Return the (X, Y) coordinate for the center point of the cell that contains the specified text.  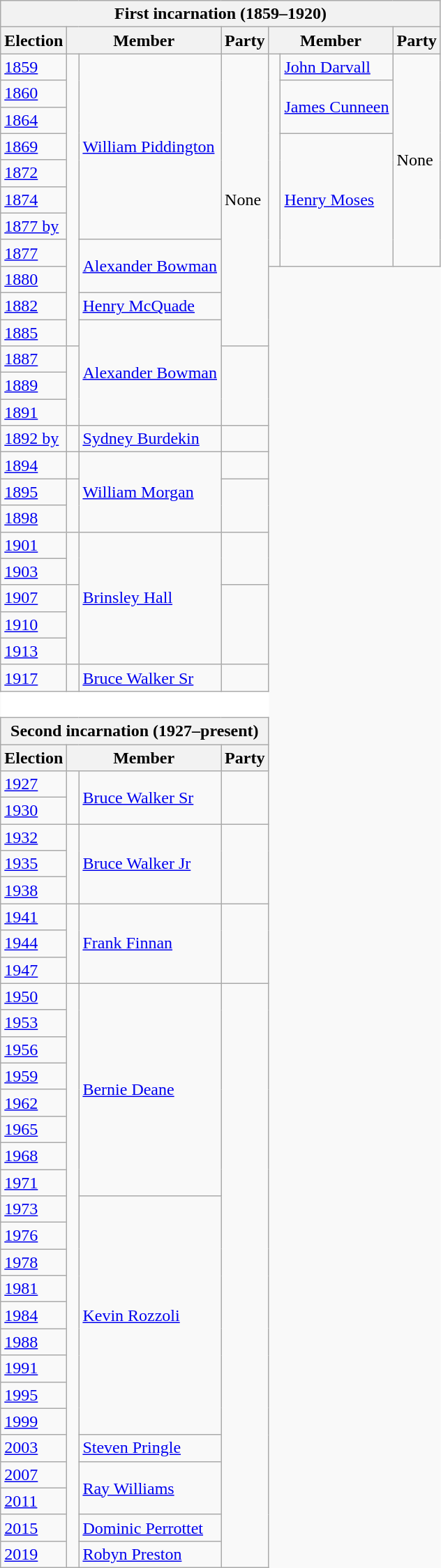
1944 (33, 943)
1894 (33, 465)
1995 (33, 1395)
Henry Moses (336, 200)
1887 (33, 359)
1947 (33, 970)
2003 (33, 1448)
1903 (33, 572)
2007 (33, 1474)
1910 (33, 625)
1932 (33, 837)
1984 (33, 1315)
1962 (33, 1103)
William Piddington (150, 147)
1968 (33, 1156)
1872 (33, 173)
1917 (33, 678)
1892 by (33, 439)
1877 (33, 253)
Bruce Walker Jr (150, 864)
Bernie Deane (150, 1089)
1978 (33, 1262)
John Darvall (336, 67)
1895 (33, 492)
1965 (33, 1129)
1927 (33, 784)
1907 (33, 598)
1891 (33, 412)
1971 (33, 1183)
Frank Finnan (150, 943)
1981 (33, 1289)
1877 by (33, 226)
1976 (33, 1236)
Dominic Perrottet (150, 1528)
1999 (33, 1421)
1956 (33, 1050)
James Cunneen (336, 107)
Sydney Burdekin (150, 439)
2019 (33, 1554)
1950 (33, 996)
1991 (33, 1368)
Kevin Rozzoli (150, 1316)
1913 (33, 651)
Henry McQuade (150, 306)
Brinsley Hall (150, 598)
1874 (33, 200)
1938 (33, 890)
1935 (33, 864)
1885 (33, 333)
2011 (33, 1501)
1882 (33, 306)
1930 (33, 811)
Steven Pringle (150, 1448)
1953 (33, 1023)
1869 (33, 147)
1889 (33, 386)
1898 (33, 518)
1959 (33, 1076)
1901 (33, 545)
1941 (33, 917)
1864 (33, 120)
1860 (33, 94)
First incarnation (1859–1920) (221, 14)
1988 (33, 1342)
1973 (33, 1209)
1859 (33, 67)
2015 (33, 1528)
Robyn Preston (150, 1554)
Ray Williams (150, 1488)
Second incarnation (1927–present) (135, 731)
William Morgan (150, 492)
1880 (33, 279)
